Determine the [x, y] coordinate at the center of the cell enclosing the given text.  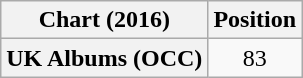
Position [255, 20]
83 [255, 58]
Chart (2016) [104, 20]
UK Albums (OCC) [104, 58]
